Identify which cell holds the provided text, then report its (X, Y) central coordinate. 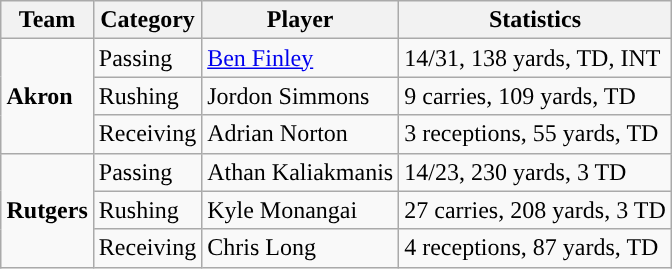
Ben Finley (300, 58)
3 receptions, 55 yards, TD (536, 134)
Category (147, 20)
Statistics (536, 20)
Player (300, 20)
27 carries, 208 yards, 3 TD (536, 210)
Kyle Monangai (300, 210)
Jordon Simmons (300, 96)
14/23, 230 yards, 3 TD (536, 172)
9 carries, 109 yards, TD (536, 96)
Akron (47, 96)
Adrian Norton (300, 134)
Chris Long (300, 248)
4 receptions, 87 yards, TD (536, 248)
Athan Kaliakmanis (300, 172)
Team (47, 20)
Rutgers (47, 210)
14/31, 138 yards, TD, INT (536, 58)
